Determine the [x, y] coordinate at the center of the cell enclosing the given text.  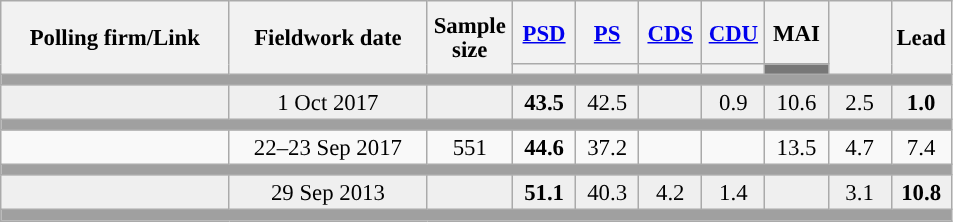
40.3 [608, 194]
22–23 Sep 2017 [328, 148]
3.1 [860, 194]
4.7 [860, 148]
PS [608, 32]
PSD [544, 32]
4.2 [670, 194]
Sample size [470, 38]
1.4 [734, 194]
7.4 [921, 148]
44.6 [544, 148]
0.9 [734, 102]
1.0 [921, 102]
13.5 [796, 148]
29 Sep 2013 [328, 194]
Fieldwork date [328, 38]
CDS [670, 32]
43.5 [544, 102]
37.2 [608, 148]
Lead [921, 38]
CDU [734, 32]
1 Oct 2017 [328, 102]
MAI [796, 32]
42.5 [608, 102]
51.1 [544, 194]
10.6 [796, 102]
Polling firm/Link [115, 38]
2.5 [860, 102]
551 [470, 148]
10.8 [921, 194]
